From the cell containing the given text, extract its center point as (x, y) coordinate. 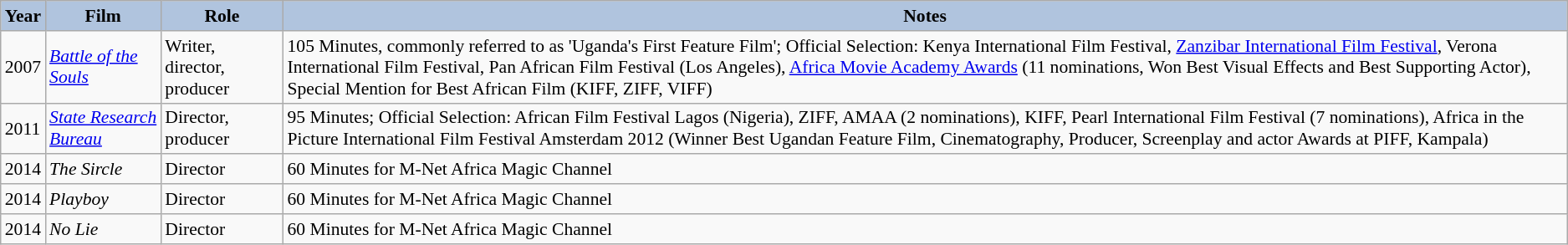
Playboy (103, 199)
Director, producer (222, 129)
Role (222, 16)
No Lie (103, 229)
The Sircle (103, 170)
Battle of the Souls (103, 67)
State Research Bureau (103, 129)
Film (103, 16)
Notes (925, 16)
Year (23, 16)
Writer, director, producer (222, 67)
2007 (23, 67)
2011 (23, 129)
